From the cell containing the given text, extract its center point as [X, Y] coordinate. 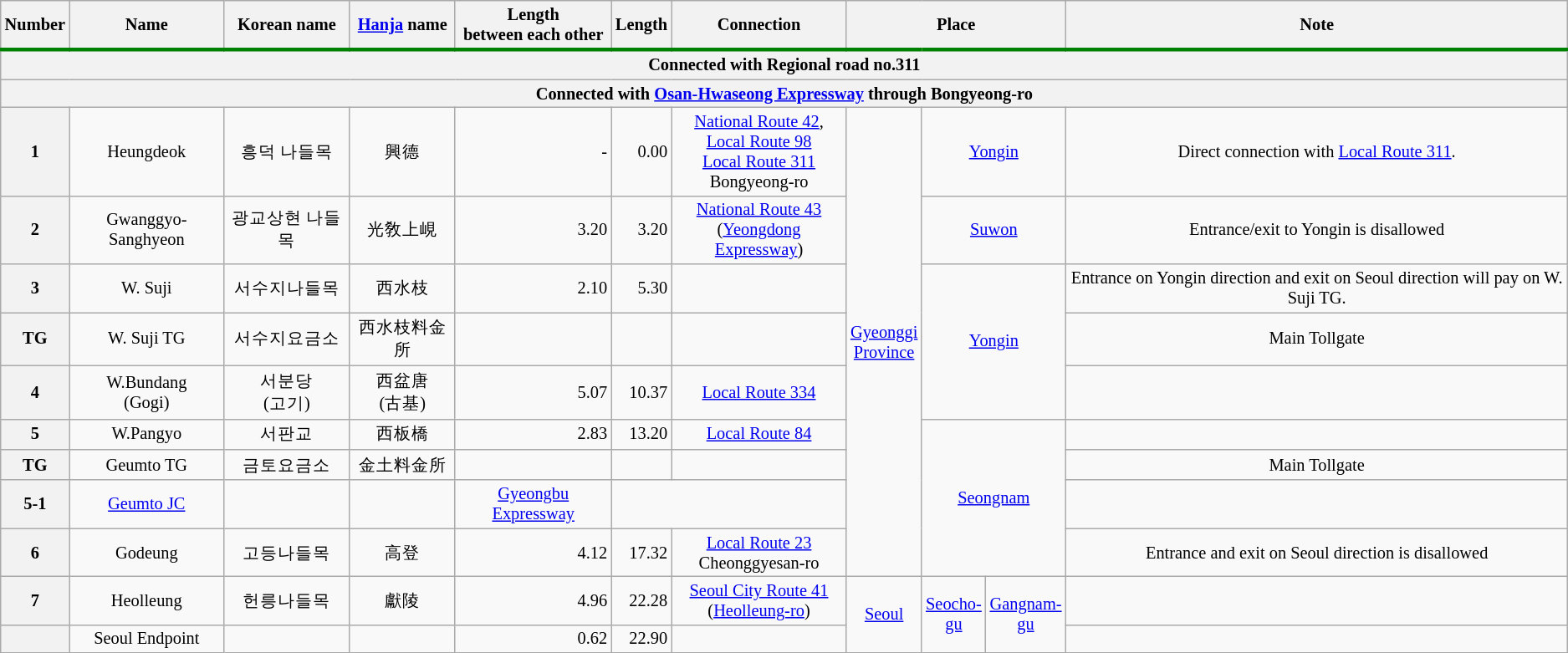
Note [1316, 25]
10.37 [641, 392]
Direct connection with Local Route 311. [1316, 151]
Seoul [884, 614]
2.10 [534, 288]
Local Route 23Cheonggyesan-ro [759, 553]
6 [35, 553]
W.Pangyo [147, 435]
5.07 [534, 392]
W. Suji [147, 288]
W.Bundang(Gogi) [147, 392]
Local Route 334 [759, 392]
서분당(고기) [287, 392]
Geumto TG [147, 465]
5-1 [35, 504]
Entrance on Yongin direction and exit on Seoul direction will pay on W. Suji TG. [1316, 288]
Gyeongbu Expressway [534, 504]
Connection [759, 25]
Geumto JC [147, 504]
Name [147, 25]
Gangnam-gu [1026, 614]
Heolleung [147, 600]
4 [35, 392]
4.96 [534, 600]
- [534, 151]
Seoul Endpoint [147, 639]
西板橋 [402, 435]
5 [35, 435]
7 [35, 600]
Seocho-gu [953, 614]
高登 [402, 553]
서판교 [287, 435]
0.00 [641, 151]
Connected with Regional road no.311 [784, 65]
Local Route 84 [759, 435]
서수지나들목 [287, 288]
西水枝 [402, 288]
Seoul City Route 41(Heolleung-ro) [759, 600]
Connected with Osan-Hwaseong Expressway through Bongyeong-ro [784, 94]
National Route 42, Local Route 98Local Route 311Bongyeong-ro [759, 151]
22.28 [641, 600]
1 [35, 151]
Length [641, 25]
Gwanggyo-Sanghyeon [147, 230]
5.30 [641, 288]
W. Suji TG [147, 339]
光敎上峴 [402, 230]
Korean name [287, 25]
西盆唐(古基) [402, 392]
고등나들목 [287, 553]
Gyeonggi Province [884, 341]
Length between each other [534, 25]
興德 [402, 151]
Heungdeok [147, 151]
Seongnam [993, 498]
Godeung [147, 553]
Entrance and exit on Seoul direction is disallowed [1316, 553]
Number [35, 25]
獻陵 [402, 600]
Entrance/exit to Yongin is disallowed [1316, 230]
Place [956, 25]
2 [35, 230]
National Route 43(Yeongdong Expressway) [759, 230]
광교상현 나들목 [287, 230]
4.12 [534, 553]
3 [35, 288]
0.62 [534, 639]
西水枝料金所 [402, 339]
2.83 [534, 435]
Suwon [993, 230]
22.90 [641, 639]
13.20 [641, 435]
금토요금소 [287, 465]
Hanja name [402, 25]
17.32 [641, 553]
흥덕 나들목 [287, 151]
헌릉나들목 [287, 600]
金土料金所 [402, 465]
서수지요금소 [287, 339]
